Locate the cell with the specified text and output its [x, y] center coordinate. 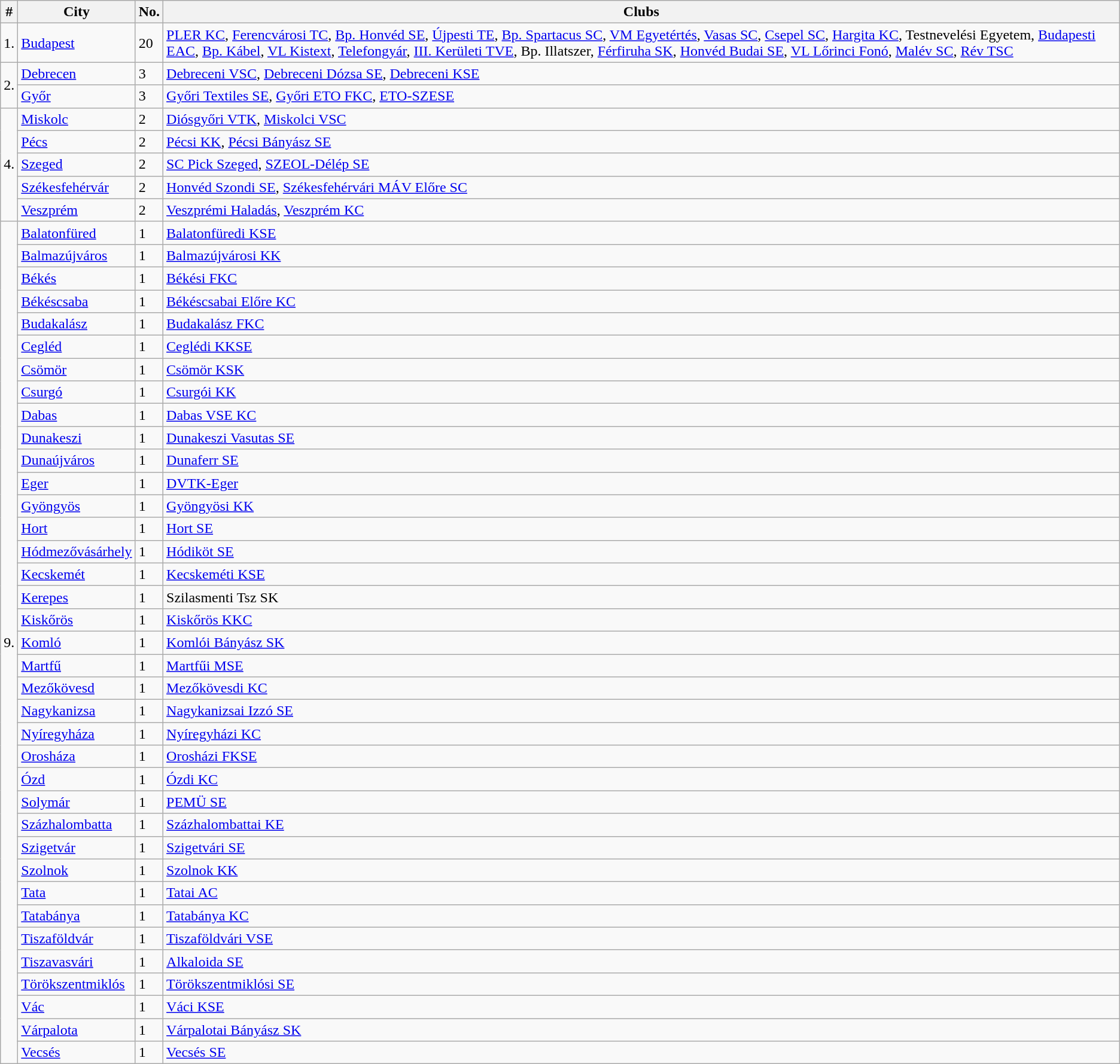
Vecsés [77, 1053]
Győr [77, 96]
Törökszentmiklós [77, 984]
Alkaloida SE [641, 961]
Budakalász FKC [641, 324]
Tatai AC [641, 893]
Veszprémi Haladás, Veszprém KC [641, 210]
Csömör KSK [641, 370]
Tiszavasvári [77, 961]
Hódiköt SE [641, 551]
Mezőkövesdi KC [641, 688]
Tatabánya [77, 916]
Debreceni VSC, Debreceni Dózsa SE, Debreceni KSE [641, 74]
Dunaferr SE [641, 461]
Vác [77, 1007]
PEMÜ SE [641, 802]
Százhalombattai KE [641, 825]
Nagykanizsa [77, 711]
Nyíregyháza [77, 734]
Diósgyőri VTK, Miskolci VSC [641, 119]
Várpalota [77, 1029]
Mezőkövesd [77, 688]
Gyöngyös [77, 506]
Csurgó [77, 392]
Kiskőrös KKC [641, 620]
Miskolc [77, 119]
Solymár [77, 802]
Vecsés SE [641, 1053]
Ceglédi KKSE [641, 347]
20 [149, 43]
4. [10, 164]
Győri Textiles SE, Győri ETO FKC, ETO-SZESE [641, 96]
2. [10, 85]
Clubs [641, 12]
Kiskőrös [77, 620]
Törökszentmiklósi SE [641, 984]
Orosháza [77, 757]
Balmazújvárosi KK [641, 255]
Hódmezővásárhely [77, 551]
Tata [77, 893]
Dabas VSE KC [641, 415]
Tiszaföldvár [77, 938]
Honvéd Szondi SE, Székesfehérvári MÁV Előre SC [641, 187]
Budakalász [77, 324]
Szeged [77, 164]
Békéscsaba [77, 301]
Tiszaföldvári VSE [641, 938]
Martfű [77, 666]
Nyíregyházi KC [641, 734]
Hort SE [641, 529]
DVTK-Eger [641, 483]
Balatonfüred [77, 233]
Kecskemét [77, 574]
# [10, 12]
Debrecen [77, 74]
Komlói Bányász SK [641, 642]
Székesfehérvár [77, 187]
Dabas [77, 415]
Ózd [77, 779]
Szilasmenti Tsz SK [641, 597]
9. [10, 642]
Tatabánya KC [641, 916]
Kerepes [77, 597]
Csömör [77, 370]
Szigetvár [77, 847]
Martfűi MSE [641, 666]
Veszprém [77, 210]
Komló [77, 642]
Eger [77, 483]
Dunakeszi Vasutas SE [641, 438]
City [77, 12]
Kecskeméti KSE [641, 574]
Békés [77, 278]
Nagykanizsai Izzó SE [641, 711]
No. [149, 12]
Csurgói KK [641, 392]
Szolnok [77, 870]
SC Pick Szeged, SZEOL-Délép SE [641, 164]
Szolnok KK [641, 870]
Váci KSE [641, 1007]
Szigetvári SE [641, 847]
Várpalotai Bányász SK [641, 1029]
Cegléd [77, 347]
Balmazújváros [77, 255]
Dunaújváros [77, 461]
Gyöngyösi KK [641, 506]
Dunakeszi [77, 438]
Balatonfüredi KSE [641, 233]
Hort [77, 529]
Ózdi KC [641, 779]
Orosházi FKSE [641, 757]
Békési FKC [641, 278]
Budapest [77, 43]
Békéscsabai Előre KC [641, 301]
1. [10, 43]
Pécsi KK, Pécsi Bányász SE [641, 142]
Pécs [77, 142]
Százhalombatta [77, 825]
